Detect which cell encompasses the target text, then output its [X, Y] center coordinate. 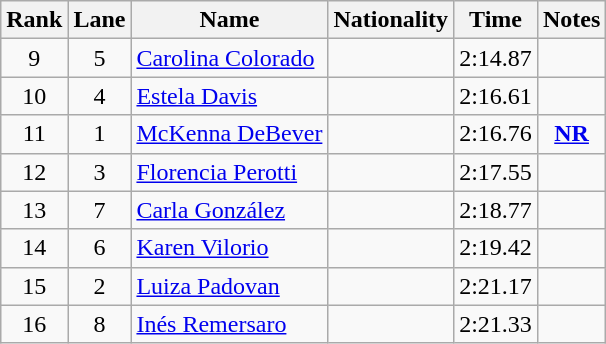
2:17.55 [496, 172]
5 [100, 58]
15 [34, 286]
14 [34, 248]
8 [100, 324]
McKenna DeBever [230, 134]
Luiza Padovan [230, 286]
11 [34, 134]
7 [100, 210]
1 [100, 134]
Time [496, 20]
9 [34, 58]
2:16.76 [496, 134]
Carolina Colorado [230, 58]
Carla González [230, 210]
Karen Vilorio [230, 248]
Estela Davis [230, 96]
Name [230, 20]
Inés Remersaro [230, 324]
Nationality [391, 20]
2:14.87 [496, 58]
Florencia Perotti [230, 172]
Rank [34, 20]
Notes [571, 20]
Lane [100, 20]
2 [100, 286]
2:21.33 [496, 324]
4 [100, 96]
2:19.42 [496, 248]
NR [571, 134]
16 [34, 324]
3 [100, 172]
12 [34, 172]
6 [100, 248]
2:21.17 [496, 286]
10 [34, 96]
2:16.61 [496, 96]
2:18.77 [496, 210]
13 [34, 210]
